Find where the given text appears and provide that cell's center as (x, y) coordinate. 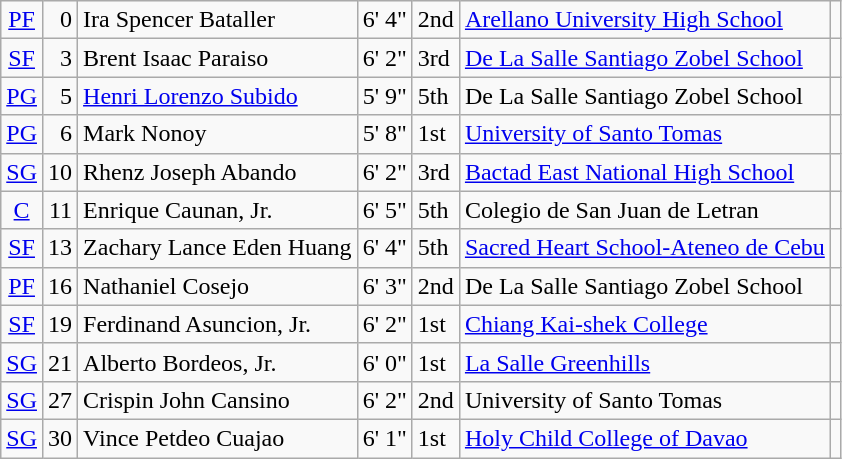
Crispin John Cansino (218, 400)
Arellano University High School (644, 20)
Holy Child College of Davao (644, 438)
Bactad East National High School (644, 172)
Chiang Kai-shek College (644, 324)
Enrique Caunan, Jr. (218, 210)
5' 8" (384, 134)
Nathaniel Cosejo (218, 286)
Colegio de San Juan de Letran (644, 210)
27 (60, 400)
Ira Spencer Bataller (218, 20)
Zachary Lance Eden Huang (218, 248)
6' 3" (384, 286)
3 (60, 58)
Brent Isaac Paraiso (218, 58)
6' 0" (384, 362)
30 (60, 438)
0 (60, 20)
Rhenz Joseph Abando (218, 172)
Alberto Bordeos, Jr. (218, 362)
13 (60, 248)
Mark Nonoy (218, 134)
Sacred Heart School-Ateneo de Cebu (644, 248)
6' 5" (384, 210)
21 (60, 362)
5 (60, 96)
16 (60, 286)
11 (60, 210)
La Salle Greenhills (644, 362)
Ferdinand Asuncion, Jr. (218, 324)
6' 1" (384, 438)
Vince Petdeo Cuajao (218, 438)
5' 9" (384, 96)
Henri Lorenzo Subido (218, 96)
6 (60, 134)
C (22, 210)
10 (60, 172)
19 (60, 324)
